Determine the [X, Y] coordinate at the center of the cell enclosing the given text.  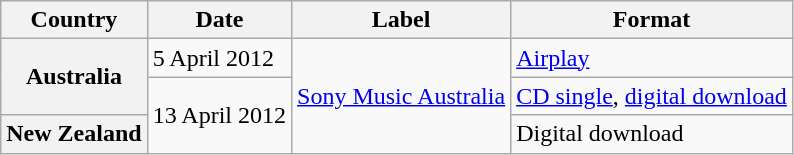
Date [219, 20]
Sony Music Australia [402, 96]
Label [402, 20]
New Zealand [74, 134]
13 April 2012 [219, 115]
Format [652, 20]
Country [74, 20]
Australia [74, 77]
5 April 2012 [219, 58]
CD single, digital download [652, 96]
Airplay [652, 58]
Digital download [652, 134]
